Output the [x, y] coordinate of the center of the cell containing the given text.  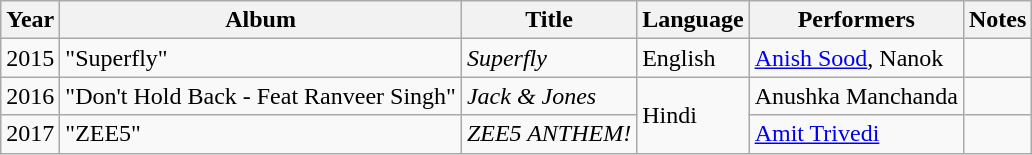
Album [261, 20]
Title [548, 20]
"ZEE5" [261, 134]
2016 [30, 96]
Amit Trivedi [856, 134]
2015 [30, 58]
Notes [997, 20]
"Superfly" [261, 58]
Jack & Jones [548, 96]
Language [693, 20]
Superfly [548, 58]
ZEE5 ANTHEM! [548, 134]
Anish Sood, Nanok [856, 58]
Performers [856, 20]
Year [30, 20]
"Don't Hold Back - Feat Ranveer Singh" [261, 96]
English [693, 58]
2017 [30, 134]
Hindi [693, 115]
Anushka Manchanda [856, 96]
